Determine the (x, y) coordinate at the center of the cell enclosing the given text.  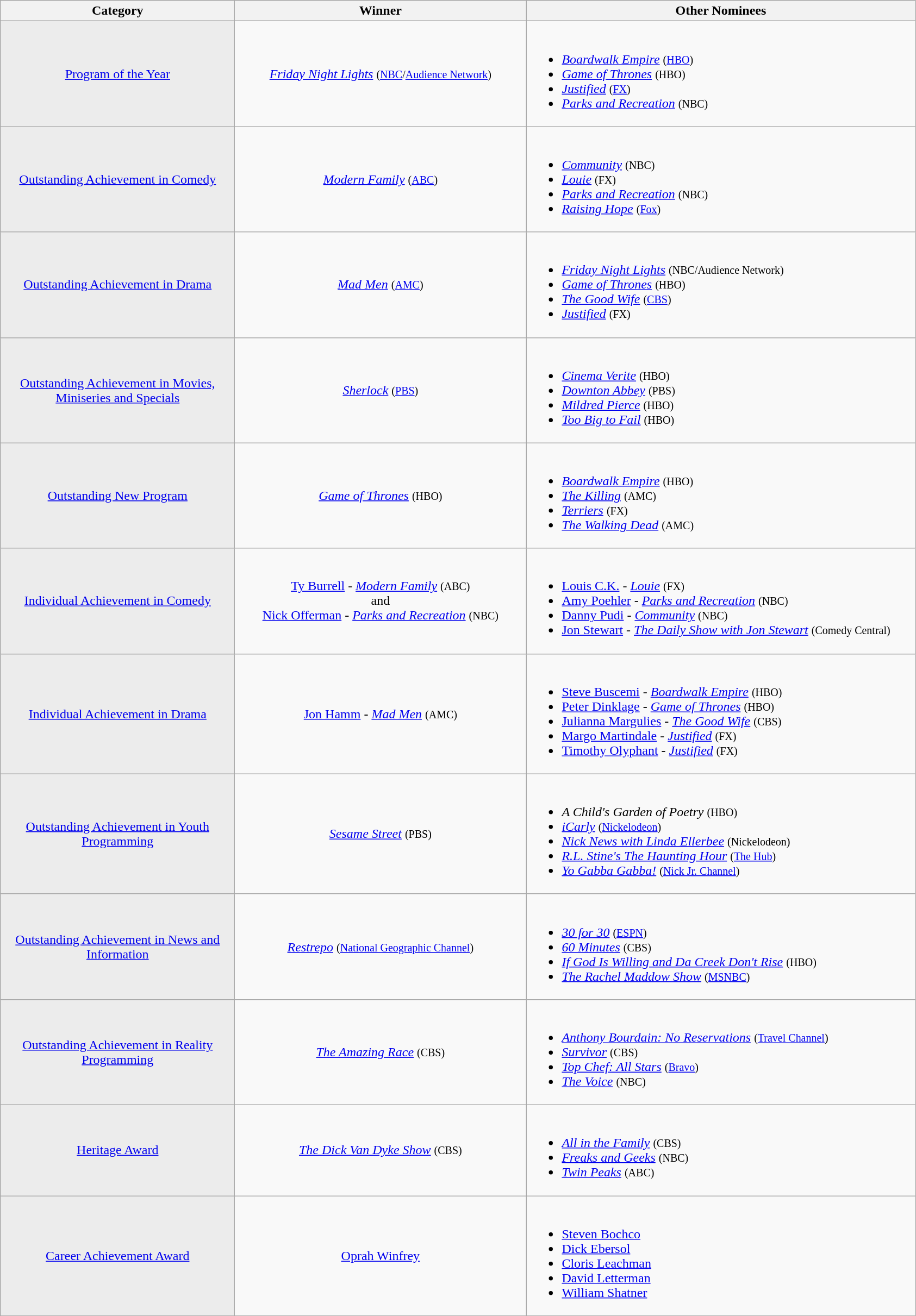
Outstanding Achievement in Reality Programming (117, 1052)
Anthony Bourdain: No Reservations (Travel Channel)Survivor (CBS)Top Chef: All Stars (Bravo)The Voice (NBC) (721, 1052)
Individual Achievement in Comedy (117, 601)
Oprah Winfrey (381, 1255)
Mad Men (AMC) (381, 285)
Ty Burrell - Modern Family (ABC) andNick Offerman - Parks and Recreation (NBC) (381, 601)
Restrepo (National Geographic Channel) (381, 947)
30 for 30 (ESPN)60 Minutes (CBS)If God Is Willing and Da Creek Don't Rise (HBO)The Rachel Maddow Show (MSNBC) (721, 947)
Outstanding Achievement in Youth Programming (117, 834)
Jon Hamm - Mad Men (AMC) (381, 714)
Program of the Year (117, 74)
The Amazing Race (CBS) (381, 1052)
Outstanding Achievement in News and Information (117, 947)
Winner (381, 11)
Sesame Street (PBS) (381, 834)
Boardwalk Empire (HBO)The Killing (AMC)Terriers (FX)The Walking Dead (AMC) (721, 496)
Other Nominees (721, 11)
Cinema Verite (HBO)Downton Abbey (PBS)Mildred Pierce (HBO)Too Big to Fail (HBO) (721, 390)
Outstanding Achievement in Comedy (117, 179)
Boardwalk Empire (HBO)Game of Thrones (HBO)Justified (FX)Parks and Recreation (NBC) (721, 74)
Sherlock (PBS) (381, 390)
Career Achievement Award (117, 1255)
Outstanding Achievement in Drama (117, 285)
All in the Family (CBS)Freaks and Geeks (NBC)Twin Peaks (ABC) (721, 1150)
The Dick Van Dyke Show (CBS) (381, 1150)
Individual Achievement in Drama (117, 714)
Steven BochcoDick EbersolCloris LeachmanDavid LettermanWilliam Shatner (721, 1255)
Category (117, 11)
Outstanding New Program (117, 496)
Outstanding Achievement in Movies, Miniseries and Specials (117, 390)
Heritage Award (117, 1150)
Game of Thrones (HBO) (381, 496)
Community (NBC)Louie (FX)Parks and Recreation (NBC)Raising Hope (Fox) (721, 179)
Friday Night Lights (NBC/Audience Network)Game of Thrones (HBO)The Good Wife (CBS)Justified (FX) (721, 285)
Modern Family (ABC) (381, 179)
Friday Night Lights (NBC/Audience Network) (381, 74)
